Determine the (x, y) coordinate at the center of the cell enclosing the given text.  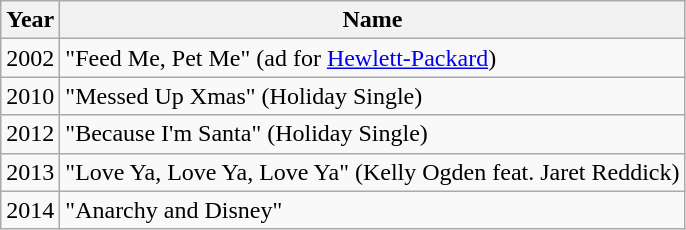
Year (30, 20)
2014 (30, 210)
"Feed Me, Pet Me" (ad for Hewlett-Packard) (372, 58)
"Because I'm Santa" (Holiday Single) (372, 134)
2002 (30, 58)
"Messed Up Xmas" (Holiday Single) (372, 96)
2012 (30, 134)
"Love Ya, Love Ya, Love Ya" (Kelly Ogden feat. Jaret Reddick) (372, 172)
2010 (30, 96)
Name (372, 20)
2013 (30, 172)
"Anarchy and Disney" (372, 210)
